Pinpoint the cell where the given text exists, returning its (x, y) midpoint coordinate. 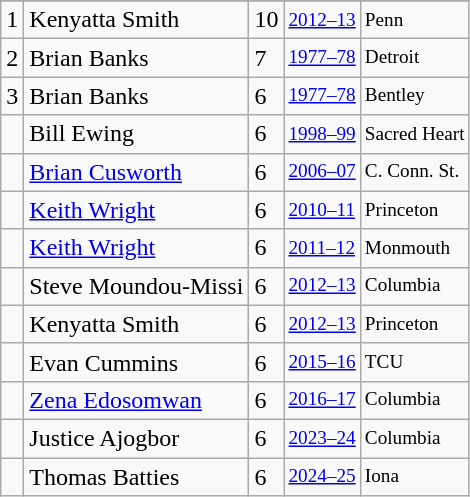
Monmouth (414, 248)
1 (12, 20)
Thomas Batties (136, 477)
Iona (414, 477)
Sacred Heart (414, 134)
Evan Cummins (136, 362)
Bill Ewing (136, 134)
2016–17 (322, 400)
Justice Ajogbor (136, 438)
7 (266, 58)
2 (12, 58)
2011–12 (322, 248)
Bentley (414, 96)
10 (266, 20)
2015–16 (322, 362)
TCU (414, 362)
Zena Edosomwan (136, 400)
Penn (414, 20)
Steve Moundou-Missi (136, 286)
2006–07 (322, 172)
1998–99 (322, 134)
2024–25 (322, 477)
2010–11 (322, 210)
2023–24 (322, 438)
Detroit (414, 58)
Brian Cusworth (136, 172)
3 (12, 96)
C. Conn. St. (414, 172)
